Return [x, y] of the center of cell containing provided text 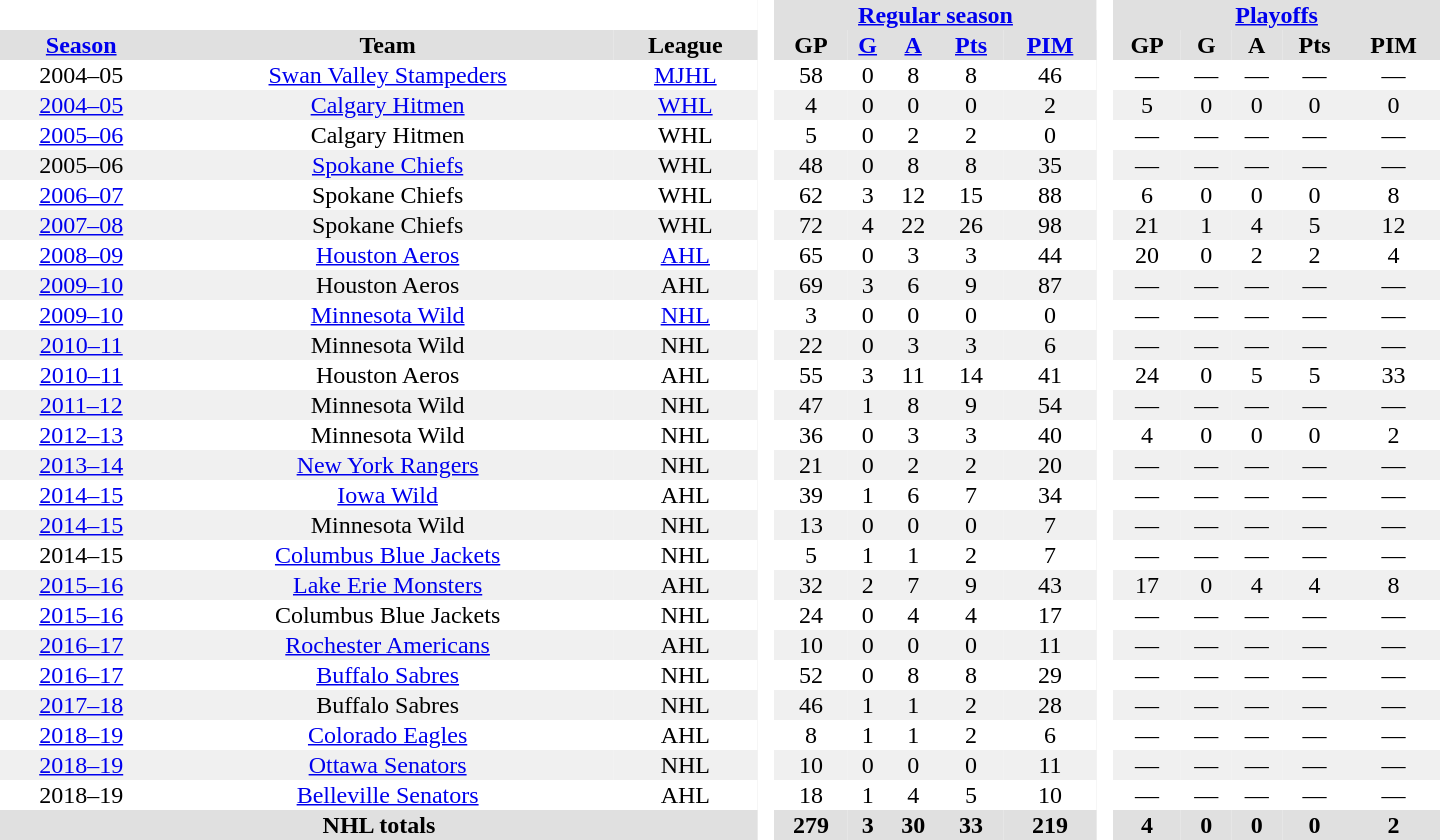
Season [81, 45]
98 [1050, 225]
2017–18 [81, 705]
2012–13 [81, 435]
87 [1050, 285]
15 [970, 195]
72 [812, 225]
58 [812, 75]
54 [1050, 405]
32 [812, 585]
Belleville Senators [387, 795]
18 [812, 795]
35 [1050, 165]
Colorado Eagles [387, 735]
69 [812, 285]
279 [812, 825]
Iowa Wild [387, 495]
36 [812, 435]
26 [970, 225]
44 [1050, 255]
2011–12 [81, 405]
League [686, 45]
Regular season [936, 15]
43 [1050, 585]
52 [812, 675]
48 [812, 165]
New York Rangers [387, 465]
40 [1050, 435]
62 [812, 195]
Ottawa Senators [387, 765]
34 [1050, 495]
2008–09 [81, 255]
29 [1050, 675]
2007–08 [81, 225]
65 [812, 255]
2006–07 [81, 195]
55 [812, 375]
28 [1050, 705]
13 [812, 525]
NHL totals [379, 825]
47 [812, 405]
2013–14 [81, 465]
14 [970, 375]
Swan Valley Stampeders [387, 75]
Team [387, 45]
MJHL [686, 75]
Playoffs [1276, 15]
30 [913, 825]
219 [1050, 825]
88 [1050, 195]
Rochester Americans [387, 645]
39 [812, 495]
41 [1050, 375]
Lake Erie Monsters [387, 585]
